Return the (x, y) coordinate for the center point of the cell that contains the specified text.  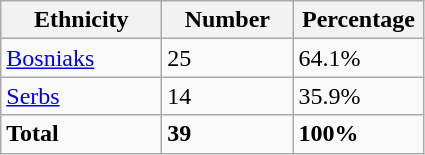
Percentage (358, 20)
100% (358, 134)
35.9% (358, 96)
39 (228, 134)
Bosniaks (82, 58)
Total (82, 134)
64.1% (358, 58)
Serbs (82, 96)
Ethnicity (82, 20)
Number (228, 20)
14 (228, 96)
25 (228, 58)
